Extract the [x, y] coordinate from the center of the cell holding the provided text.  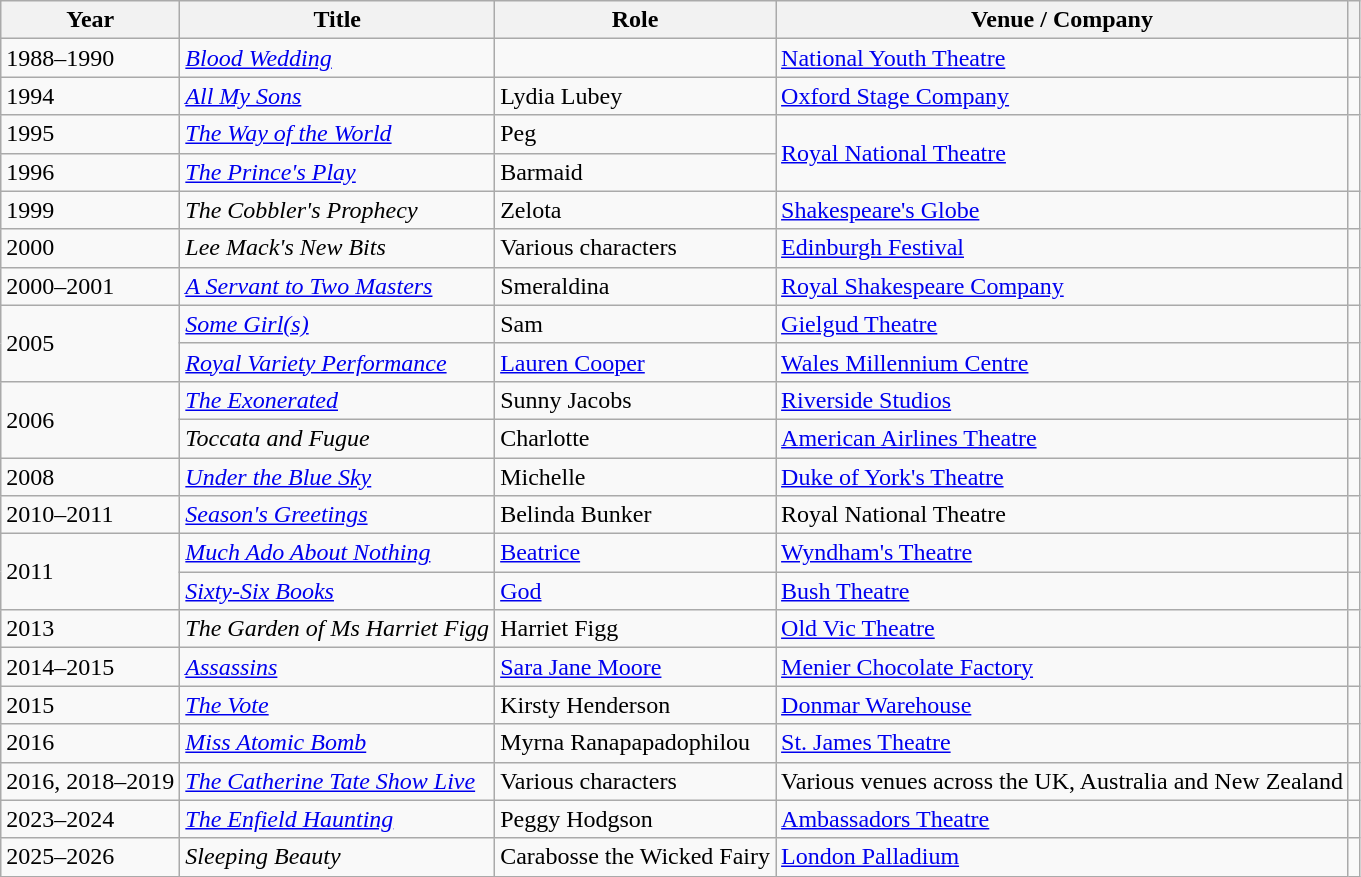
2016, 2018–2019 [90, 781]
Kirsty Henderson [636, 705]
2023–2024 [90, 819]
Assassins [338, 667]
Peg [636, 134]
The Exonerated [338, 400]
The Enfield Haunting [338, 819]
2000–2001 [90, 286]
Harriet Figg [636, 629]
2014–2015 [90, 667]
Belinda Bunker [636, 515]
Shakespeare's Globe [1062, 210]
Sunny Jacobs [636, 400]
Title [338, 20]
Smeraldina [636, 286]
Venue / Company [1062, 20]
Lee Mack's New Bits [338, 248]
2005 [90, 343]
1994 [90, 96]
Old Vic Theatre [1062, 629]
Menier Chocolate Factory [1062, 667]
Michelle [636, 477]
The Garden of Ms Harriet Figg [338, 629]
God [636, 591]
Wales Millennium Centre [1062, 362]
2016 [90, 743]
Toccata and Fugue [338, 438]
Zelota [636, 210]
The Catherine Tate Show Live [338, 781]
Bush Theatre [1062, 591]
Season's Greetings [338, 515]
Edinburgh Festival [1062, 248]
Gielgud Theatre [1062, 324]
The Prince's Play [338, 172]
2025–2026 [90, 857]
Sleeping Beauty [338, 857]
Year [90, 20]
Sam [636, 324]
Sara Jane Moore [636, 667]
London Palladium [1062, 857]
Various venues across the UK, Australia and New Zealand [1062, 781]
Royal Shakespeare Company [1062, 286]
Lauren Cooper [636, 362]
Much Ado About Nothing [338, 553]
1996 [90, 172]
Lydia Lubey [636, 96]
The Way of the World [338, 134]
Oxford Stage Company [1062, 96]
Some Girl(s) [338, 324]
Barmaid [636, 172]
2000 [90, 248]
1995 [90, 134]
2006 [90, 419]
Miss Atomic Bomb [338, 743]
Peggy Hodgson [636, 819]
Wyndham's Theatre [1062, 553]
The Cobbler's Prophecy [338, 210]
Ambassadors Theatre [1062, 819]
Duke of York's Theatre [1062, 477]
Sixty-Six Books [338, 591]
2008 [90, 477]
2011 [90, 572]
1999 [90, 210]
The Vote [338, 705]
Under the Blue Sky [338, 477]
Role [636, 20]
St. James Theatre [1062, 743]
2015 [90, 705]
Beatrice [636, 553]
Riverside Studios [1062, 400]
National Youth Theatre [1062, 58]
Charlotte [636, 438]
All My Sons [338, 96]
Donmar Warehouse [1062, 705]
Blood Wedding [338, 58]
2010–2011 [90, 515]
American Airlines Theatre [1062, 438]
1988–1990 [90, 58]
Royal Variety Performance [338, 362]
2013 [90, 629]
Carabosse the Wicked Fairy [636, 857]
Myrna Ranapapadophilou [636, 743]
A Servant to Two Masters [338, 286]
